From the cell containing the given text, extract its center point as [X, Y] coordinate. 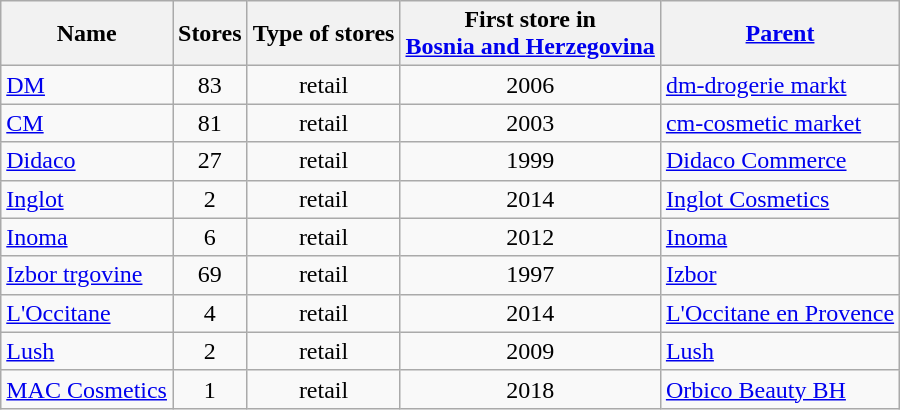
Stores [210, 34]
First store inBosnia and Herzegovina [530, 34]
DM [87, 85]
Didaco [87, 161]
Didaco Commerce [780, 161]
4 [210, 313]
2006 [530, 85]
1997 [530, 275]
Name [87, 34]
1 [210, 389]
2003 [530, 123]
69 [210, 275]
dm-drogerie markt [780, 85]
Izbor [780, 275]
27 [210, 161]
Parent [780, 34]
2009 [530, 351]
81 [210, 123]
CM [87, 123]
MAC Cosmetics [87, 389]
Inglot Cosmetics [780, 199]
83 [210, 85]
Orbico Beauty BH [780, 389]
1999 [530, 161]
6 [210, 237]
Type of stores [324, 34]
L'Occitane [87, 313]
2012 [530, 237]
Izbor trgovine [87, 275]
L'Occitane en Provence [780, 313]
Inglot [87, 199]
cm-cosmetic market [780, 123]
2018 [530, 389]
